Return (X, Y) of the center of cell containing provided text 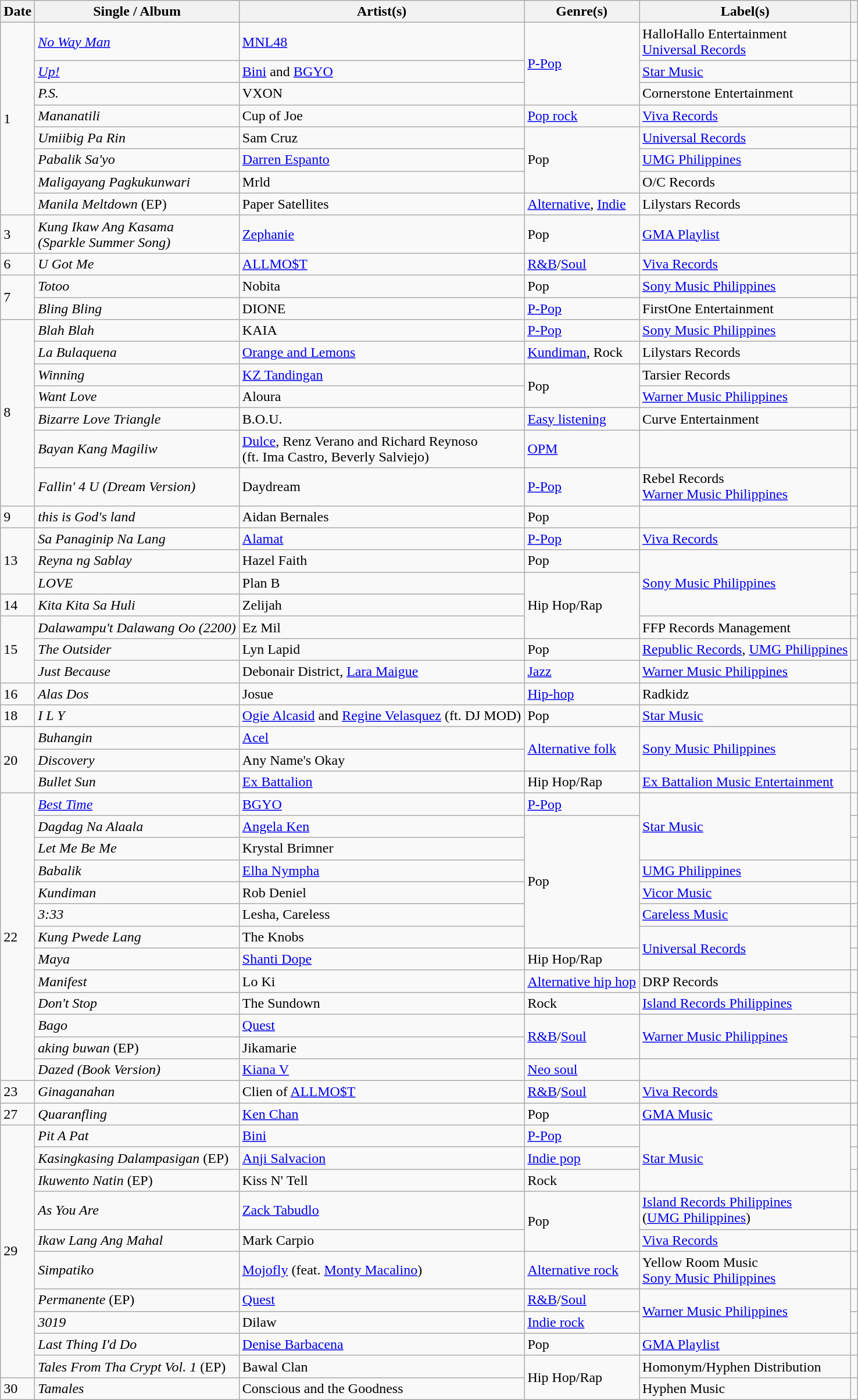
Discovery (137, 760)
Last Thing I'd Do (137, 1344)
Curve Entertainment (745, 419)
Bullet Sun (137, 782)
Winning (137, 375)
30 (17, 1388)
3:33 (137, 915)
The Knobs (381, 937)
Neo soul (582, 1070)
3 (17, 234)
DRP Records (745, 981)
Bawal Clan (381, 1366)
Mrld (381, 182)
3019 (137, 1322)
Don't Stop (137, 1003)
Best Time (137, 804)
Umiibig Pa Rin (137, 138)
Alamat (381, 539)
Careless Music (745, 915)
Want Love (137, 397)
Darren Espanto (381, 160)
Rebel RecordsWarner Music Philippines (745, 487)
Manila Meltdown (EP) (137, 204)
Jazz (582, 671)
Aidan Bernales (381, 517)
Ginaganahan (137, 1092)
Kung Pwede Lang (137, 937)
Pit A Pat (137, 1136)
Tales From Tha Crypt Vol. 1 (EP) (137, 1366)
Clien of ALLMO$T (381, 1092)
Ex Battalion Music Entertainment (745, 782)
1 (17, 119)
Vicor Music (745, 893)
Jikamarie (381, 1048)
I L Y (137, 716)
P.S. (137, 94)
8 (17, 413)
Kung Ikaw Ang Kasama(Sparkle Summer Song) (137, 234)
Bini and BGYO (381, 71)
LOVE (137, 583)
Single / Album (137, 12)
Island Records Philippines(UMG Philippines) (745, 1210)
Elha Nympha (381, 871)
Tamales (137, 1388)
20 (17, 760)
this is God's land (137, 517)
Up! (137, 71)
Let Me Be Me (137, 848)
Just Because (137, 671)
Krystal Brimner (381, 848)
The Sundown (381, 1003)
Aloura (381, 397)
Yellow Room MusicSony Music Philippines (745, 1270)
Indie rock (582, 1322)
Denise Barbacena (381, 1344)
La Bulaquena (137, 353)
23 (17, 1092)
KZ Tandingan (381, 375)
Ogie Alcasid and Regine Velasquez (ft. DJ MOD) (381, 716)
OPM (582, 449)
Mananatili (137, 116)
Radkidz (745, 693)
No Way Man (137, 42)
Hip-hop (582, 693)
FFP Records Management (745, 627)
Permanente (EP) (137, 1300)
Lesha, Careless (381, 915)
Maligayang Pagkukunwari (137, 182)
Kiana V (381, 1070)
Dagdag Na Alaala (137, 826)
Ken Chan (381, 1114)
Ikuwento Natin (EP) (137, 1180)
27 (17, 1114)
The Outsider (137, 649)
Alas Dos (137, 693)
Shanti Dope (381, 959)
Angela Ken (381, 826)
Dilaw (381, 1322)
Zephanie (381, 234)
aking buwan (EP) (137, 1048)
Simpatiko (137, 1270)
Fallin' 4 U (Dream Version) (137, 487)
Alternative rock (582, 1270)
Any Name's Okay (381, 760)
Buhangin (137, 738)
Republic Records, UMG Philippines (745, 649)
Artist(s) (381, 12)
VXON (381, 94)
Lo Ki (381, 981)
Manifest (137, 981)
Orange and Lemons (381, 353)
HalloHallo Entertainment Universal Records (745, 42)
DIONE (381, 309)
Blah Blah (137, 331)
Sam Cruz (381, 138)
6 (17, 264)
Bago (137, 1025)
U Got Me (137, 264)
Rob Deniel (381, 893)
Hazel Faith (381, 561)
15 (17, 649)
Debonair District, Lara Maigue (381, 671)
Homonym/Hyphen Distribution (745, 1366)
Zelijah (381, 605)
Dazed (Book Version) (137, 1070)
Kiss N' Tell (381, 1180)
16 (17, 693)
18 (17, 716)
Pabalik Sa'yo (137, 160)
Dalawampu't Dalawang Oo (2200) (137, 627)
O/C Records (745, 182)
As You Are (137, 1210)
B.O.U. (381, 419)
29 (17, 1252)
Tarsier Records (745, 375)
7 (17, 297)
Kasingkasing Dalampasigan (EP) (137, 1158)
Totoo (137, 286)
Bling Bling (137, 309)
Plan B (381, 583)
Genre(s) (582, 12)
Conscious and the Goodness (381, 1388)
Zack Tabudlo (381, 1210)
KAIA (381, 331)
GMA Music (745, 1114)
Babalik (137, 871)
Kundiman, Rock (582, 353)
Mark Carpio (381, 1240)
22 (17, 937)
Josue (381, 693)
Lyn Lapid (381, 649)
Hyphen Music (745, 1388)
Nobita (381, 286)
Alternative, Indie (582, 204)
Bayan Kang Magiliw (137, 449)
Ez Mil (381, 627)
ALLMO$T (381, 264)
Reyna ng Sablay (137, 561)
Easy listening (582, 419)
Pop rock (582, 116)
Bizarre Love Triangle (137, 419)
Acel (381, 738)
MNL48 (381, 42)
Quaranfling (137, 1114)
14 (17, 605)
9 (17, 517)
BGYO (381, 804)
Kita Kita Sa Huli (137, 605)
Sa Panaginip Na Lang (137, 539)
Kundiman (137, 893)
Bini (381, 1136)
Cup of Joe (381, 116)
Label(s) (745, 12)
Island Records Philippines (745, 1003)
Date (17, 12)
Ikaw Lang Ang Mahal (137, 1240)
Maya (137, 959)
Anji Salvacion (381, 1158)
Paper Satellites (381, 204)
Dulce, Renz Verano and Richard Reynoso(ft. Ima Castro, Beverly Salviejo) (381, 449)
Indie pop (582, 1158)
FirstOne Entertainment (745, 309)
Mojofly (feat. Monty Macalino) (381, 1270)
Alternative folk (582, 749)
13 (17, 561)
Daydream (381, 487)
Alternative hip hop (582, 981)
Cornerstone Entertainment (745, 94)
Ex Battalion (381, 782)
